Search for the cell housing the specified text and yield its [X, Y] center coordinate. 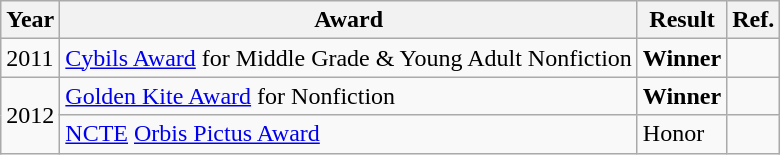
Ref. [754, 20]
NCTE Orbis Pictus Award [349, 134]
Year [30, 20]
2012 [30, 115]
Award [349, 20]
Honor [682, 134]
2011 [30, 58]
Result [682, 20]
Golden Kite Award for Nonfiction [349, 96]
Cybils Award for Middle Grade & Young Adult Nonfiction [349, 58]
